Identify which cell holds the provided text, then report its [x, y] central coordinate. 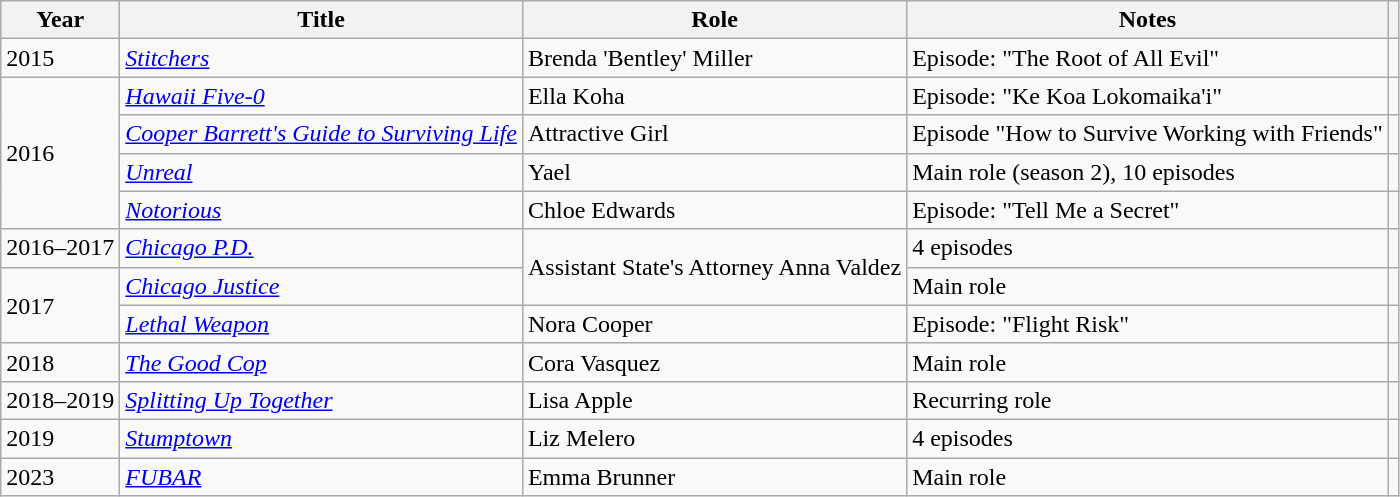
Yael [714, 172]
2016–2017 [60, 248]
Main role (season 2), 10 episodes [1148, 172]
The Good Cop [322, 362]
Episode "How to Survive Working with Friends" [1148, 134]
Attractive Girl [714, 134]
Nora Cooper [714, 324]
2023 [60, 477]
2015 [60, 58]
Stumptown [322, 438]
Stitchers [322, 58]
Chicago Justice [322, 286]
Chicago P.D. [322, 248]
Splitting Up Together [322, 400]
Notorious [322, 210]
Lisa Apple [714, 400]
Cooper Barrett's Guide to Surviving Life [322, 134]
Emma Brunner [714, 477]
Assistant State's Attorney Anna Valdez [714, 267]
Episode: "Ke Koa Lokomaika'i" [1148, 96]
Year [60, 20]
Liz Melero [714, 438]
Ella Koha [714, 96]
FUBAR [322, 477]
Cora Vasquez [714, 362]
Recurring role [1148, 400]
Notes [1148, 20]
Brenda 'Bentley' Miller [714, 58]
2016 [60, 153]
Title [322, 20]
2018–2019 [60, 400]
2017 [60, 305]
Hawaii Five-0 [322, 96]
Episode: "Tell Me a Secret" [1148, 210]
2018 [60, 362]
Lethal Weapon [322, 324]
Role [714, 20]
Episode: "Flight Risk" [1148, 324]
Episode: "The Root of All Evil" [1148, 58]
Unreal [322, 172]
Chloe Edwards [714, 210]
2019 [60, 438]
